Scan for the cell matching the given text and deliver its (x, y) coordinate at center. 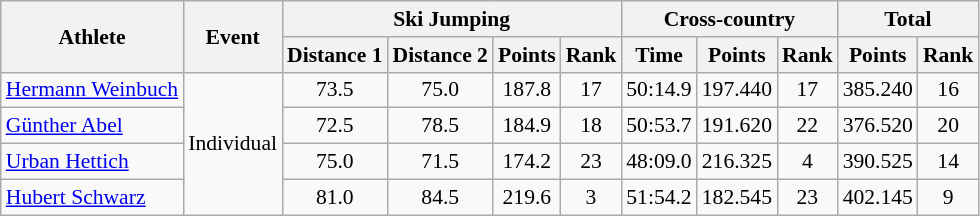
78.5 (440, 126)
Total (908, 19)
9 (948, 197)
197.440 (737, 90)
385.240 (878, 90)
219.6 (527, 197)
14 (948, 162)
Ski Jumping (452, 19)
51:54.2 (658, 197)
Distance 1 (334, 55)
84.5 (440, 197)
187.8 (527, 90)
Cross-country (729, 19)
174.2 (527, 162)
Athlete (92, 36)
Individual (232, 143)
Urban Hettich (92, 162)
Distance 2 (440, 55)
191.620 (737, 126)
390.525 (878, 162)
3 (592, 197)
Event (232, 36)
50:14.9 (658, 90)
Hermann Weinbuch (92, 90)
184.9 (527, 126)
50:53.7 (658, 126)
Time (658, 55)
402.145 (878, 197)
4 (808, 162)
16 (948, 90)
18 (592, 126)
48:09.0 (658, 162)
20 (948, 126)
81.0 (334, 197)
71.5 (440, 162)
22 (808, 126)
Hubert Schwarz (92, 197)
Günther Abel (92, 126)
72.5 (334, 126)
182.545 (737, 197)
376.520 (878, 126)
73.5 (334, 90)
216.325 (737, 162)
